Locate the cell with the specified text and output its (x, y) center coordinate. 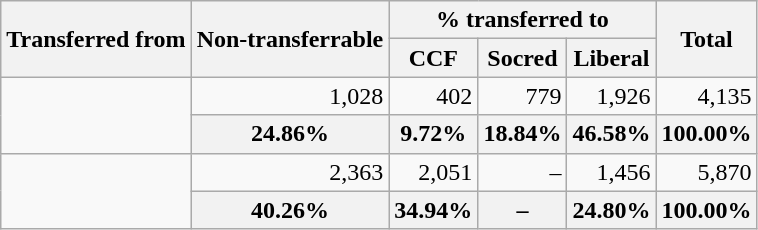
1,926 (612, 96)
Non-transferrable (290, 39)
5,870 (706, 172)
2,051 (434, 172)
34.94% (434, 210)
46.58% (612, 134)
24.86% (290, 134)
Socred (522, 58)
CCF (434, 58)
24.80% (612, 210)
1,456 (612, 172)
4,135 (706, 96)
1,028 (290, 96)
Liberal (612, 58)
% transferred to (522, 20)
9.72% (434, 134)
2,363 (290, 172)
Total (706, 39)
18.84% (522, 134)
402 (434, 96)
40.26% (290, 210)
779 (522, 96)
Transferred from (96, 39)
